Extract the (X, Y) coordinate from the center of the cell holding the provided text.  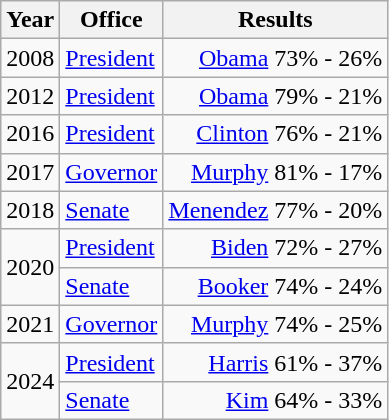
Murphy 81% - 17% (276, 172)
Year (30, 20)
Obama 73% - 26% (276, 58)
Obama 79% - 21% (276, 96)
Clinton 76% - 21% (276, 134)
Biden 72% - 27% (276, 248)
Murphy 74% - 25% (276, 324)
Harris 61% - 37% (276, 362)
2020 (30, 267)
2021 (30, 324)
Results (276, 20)
2018 (30, 210)
2024 (30, 381)
Menendez 77% - 20% (276, 210)
2008 (30, 58)
2016 (30, 134)
Kim 64% - 33% (276, 400)
Booker 74% - 24% (276, 286)
2017 (30, 172)
2012 (30, 96)
Office (112, 20)
